Detect which cell encompasses the target text, then output its (X, Y) center coordinate. 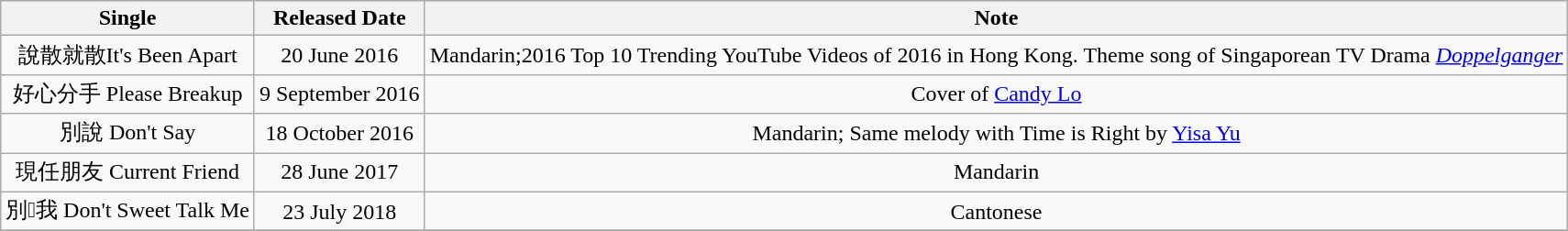
Mandarin;2016 Top 10 Trending YouTube Videos of 2016 in Hong Kong. Theme song of Singaporean TV Drama Doppelganger (996, 55)
別說 Don't Say (128, 134)
Mandarin (996, 172)
Released Date (339, 18)
28 June 2017 (339, 172)
別𠱁我 Don't Sweet Talk Me (128, 211)
好心分手 Please Breakup (128, 93)
Mandarin; Same melody with Time is Right by Yisa Yu (996, 134)
9 September 2016 (339, 93)
Cantonese (996, 211)
20 June 2016 (339, 55)
說散就散It's Been Apart (128, 55)
Single (128, 18)
Cover of Candy Lo (996, 93)
Note (996, 18)
18 October 2016 (339, 134)
23 July 2018 (339, 211)
現任朋友 Current Friend (128, 172)
